Locate the cell with the specified text and output its (X, Y) center coordinate. 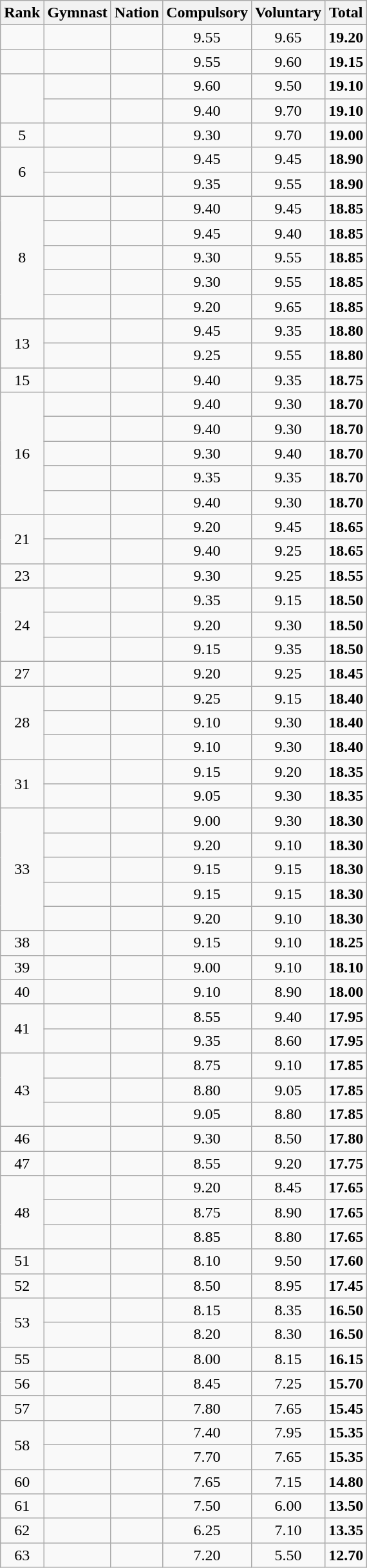
18.55 (346, 576)
27 (22, 673)
48 (22, 1212)
46 (22, 1139)
13.35 (346, 1531)
7.80 (207, 1408)
8.10 (207, 1261)
61 (22, 1506)
7.50 (207, 1506)
33 (22, 870)
7.95 (288, 1432)
6.25 (207, 1531)
5.50 (288, 1555)
18.75 (346, 380)
8.95 (288, 1286)
18.25 (346, 943)
40 (22, 992)
15.70 (346, 1383)
21 (22, 539)
53 (22, 1322)
16.15 (346, 1359)
8.60 (288, 1041)
Rank (22, 13)
Voluntary (288, 13)
28 (22, 722)
52 (22, 1286)
Compulsory (207, 13)
16 (22, 453)
7.25 (288, 1383)
56 (22, 1383)
8.20 (207, 1335)
8 (22, 257)
39 (22, 967)
18.10 (346, 967)
6 (22, 172)
7.70 (207, 1457)
47 (22, 1163)
43 (22, 1089)
8.85 (207, 1237)
24 (22, 624)
41 (22, 1028)
8.00 (207, 1359)
19.20 (346, 37)
7.20 (207, 1555)
60 (22, 1481)
17.80 (346, 1139)
51 (22, 1261)
19.00 (346, 135)
8.35 (288, 1310)
8.30 (288, 1335)
57 (22, 1408)
Gymnast (77, 13)
58 (22, 1445)
63 (22, 1555)
38 (22, 943)
15.45 (346, 1408)
55 (22, 1359)
19.15 (346, 62)
13.50 (346, 1506)
12.70 (346, 1555)
18.00 (346, 992)
5 (22, 135)
7.40 (207, 1432)
17.45 (346, 1286)
Nation (136, 13)
Total (346, 13)
7.15 (288, 1481)
17.60 (346, 1261)
13 (22, 343)
17.75 (346, 1163)
62 (22, 1531)
23 (22, 576)
14.80 (346, 1481)
18.45 (346, 673)
6.00 (288, 1506)
31 (22, 784)
15 (22, 380)
7.10 (288, 1531)
